Determine the (X, Y) coordinate at the center of the cell enclosing the given text.  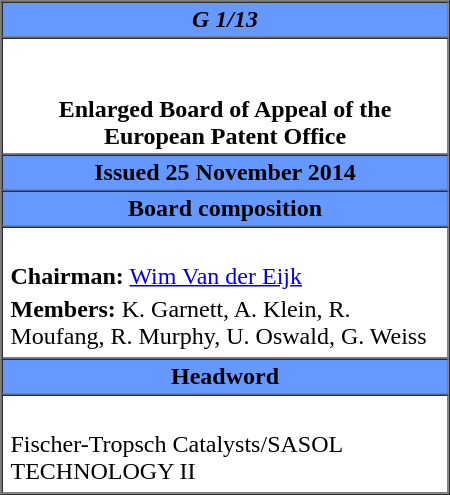
Board composition (226, 208)
Chairman: Wim Van der Eijk Members: K. Garnett, A. Klein, R. Moufang, R. Murphy, U. Oswald, G. Weiss (226, 292)
Headword (226, 376)
G 1/13 (226, 20)
Chairman: Wim Van der Eijk (225, 276)
Enlarged Board of Appeal of the European Patent Office (226, 96)
Issued 25 November 2014 (226, 172)
Members: K. Garnett, A. Klein, R. Moufang, R. Murphy, U. Oswald, G. Weiss (225, 322)
